For the text-containing cell, return its midpoint in [X, Y] coordinate format. 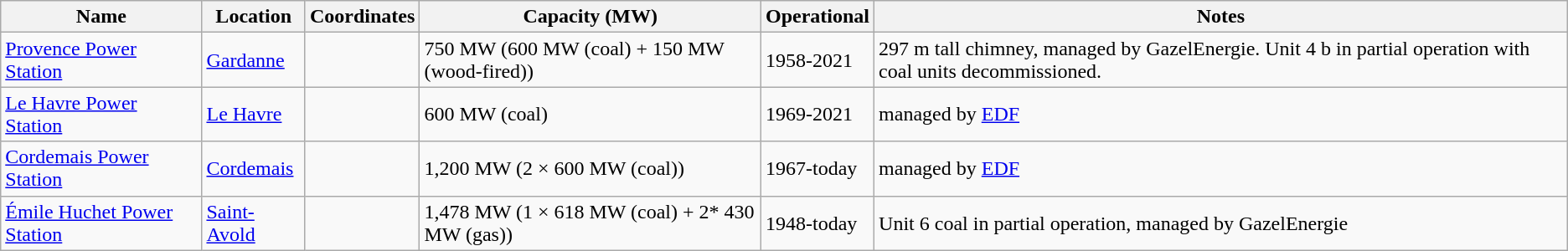
Location [254, 17]
1,478 MW (1 × 618 MW (coal) + 2* 430 MW (gas)) [591, 223]
297 m tall chimney, managed by GazelEnergie. Unit 4 b in partial operation with coal units decommissioned. [1221, 60]
1,200 MW (2 × 600 MW (coal)) [591, 169]
Gardanne [254, 60]
Le Havre Power Station [101, 114]
1958-2021 [818, 60]
Provence Power Station [101, 60]
600 MW (coal) [591, 114]
Notes [1221, 17]
1948-today [818, 223]
Operational [818, 17]
Saint-Avold [254, 223]
Émile Huchet Power Station [101, 223]
Cordemais Power Station [101, 169]
Coordinates [362, 17]
1969-2021 [818, 114]
1967-today [818, 169]
Le Havre [254, 114]
750 MW (600 MW (coal) + 150 MW (wood-fired)) [591, 60]
Name [101, 17]
Capacity (MW) [591, 17]
Cordemais [254, 169]
Unit 6 coal in partial operation, managed by GazelEnergie [1221, 223]
